Capture the cell that displays the provided text and extract its (x, y) central coordinate. 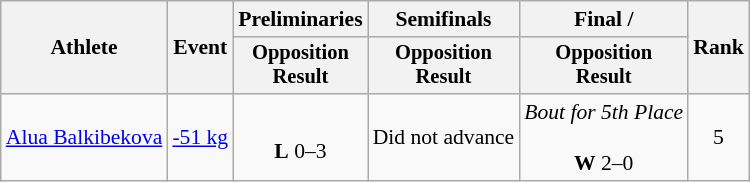
Event (200, 48)
-51 kg (200, 138)
Did not advance (444, 138)
Bout for 5th PlaceW 2–0 (604, 138)
L 0–3 (300, 138)
Final / (604, 19)
Athlete (84, 48)
5 (718, 138)
Semifinals (444, 19)
Preliminaries (300, 19)
Alua Balkibekova (84, 138)
Rank (718, 48)
